Determine the [X, Y] coordinate at the center of the cell enclosing the given text.  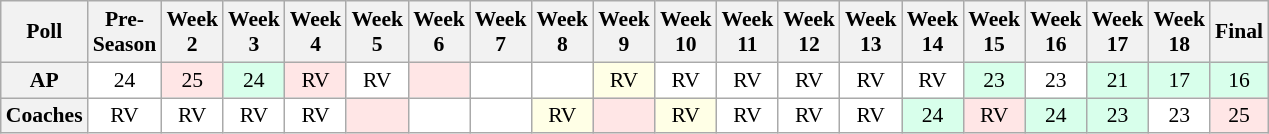
Week5 [377, 32]
Week3 [254, 32]
Pre-Season [125, 32]
Coaches [44, 116]
Week13 [871, 32]
Week9 [624, 32]
Week14 [933, 32]
Final [1239, 32]
Week18 [1179, 32]
Week11 [748, 32]
Week7 [501, 32]
AP [44, 80]
Poll [44, 32]
16 [1239, 80]
Week12 [809, 32]
Week15 [994, 32]
Week16 [1056, 32]
21 [1118, 80]
17 [1179, 80]
Week17 [1118, 32]
Week6 [439, 32]
Week10 [686, 32]
Week4 [316, 32]
Week8 [562, 32]
Week2 [192, 32]
